Detect which cell encompasses the target text, then output its (x, y) center coordinate. 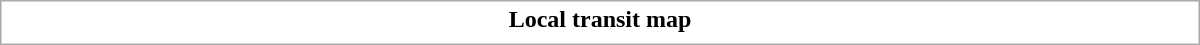
Local transit map (600, 19)
